Extract the [x, y] coordinate from the center of the cell holding the provided text.  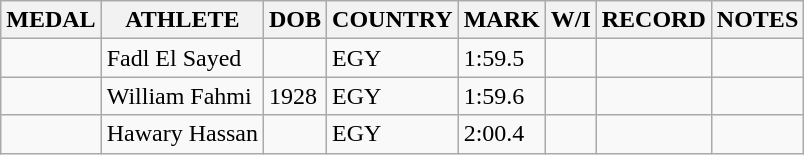
1:59.6 [502, 96]
DOB [296, 20]
ATHLETE [182, 20]
MARK [502, 20]
Fadl El Sayed [182, 58]
1:59.5 [502, 58]
Hawary Hassan [182, 134]
1928 [296, 96]
RECORD [654, 20]
NOTES [757, 20]
W/I [570, 20]
William Fahmi [182, 96]
MEDAL [51, 20]
COUNTRY [393, 20]
2:00.4 [502, 134]
